For the text-containing cell, return its midpoint in [x, y] coordinate format. 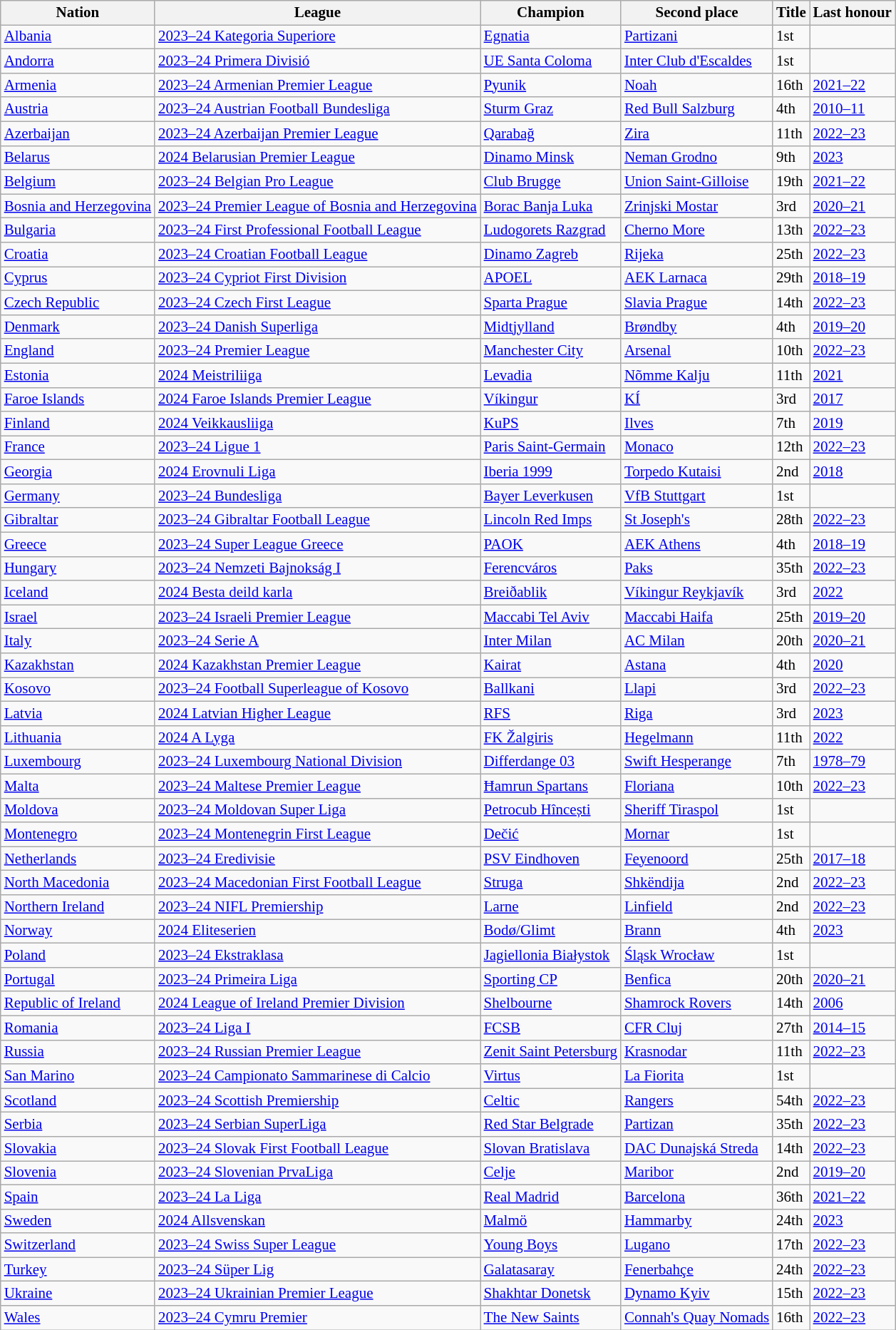
Last honour [853, 13]
2024 League of Ireland Premier Division [318, 1003]
Zrinjski Mostar [697, 206]
Śląsk Wrocław [697, 955]
29th [791, 279]
Midtjylland [550, 327]
2023–24 Primera Divisió [318, 61]
Club Brugge [550, 182]
Malmö [550, 1221]
Kazakhstan [78, 665]
Iberia 1999 [550, 472]
Malta [78, 786]
Qarabağ [550, 133]
Víkingur [550, 399]
2023–24 Danish Superliga [318, 327]
Sheriff Tiraspol [697, 810]
PSV Eindhoven [550, 859]
Faroe Islands [78, 399]
Sturm Graz [550, 109]
2023–24 First Professional Football League [318, 230]
2024 Besta deild karla [318, 593]
Celje [550, 1173]
KuPS [550, 424]
Lincoln Red Imps [550, 520]
AEK Athens [697, 544]
Norway [78, 931]
Hegelmann [697, 737]
Ilves [697, 424]
2023–24 Football Superleague of Kosovo [318, 690]
Dynamo Kyiv [697, 1294]
2023–24 Ekstraklasa [318, 955]
Mornar [697, 834]
Virtus [550, 1076]
Slovakia [78, 1149]
2024 Eliteserien [318, 931]
Spain [78, 1197]
Petrocub Hîncești [550, 810]
Dečić [550, 834]
Denmark [78, 327]
Iceland [78, 593]
Union Saint-Gilloise [697, 182]
2023–24 Cypriot First Division [318, 279]
KÍ [697, 399]
Pyunik [550, 85]
Northern Ireland [78, 907]
Neman Grodno [697, 158]
Breiðablik [550, 593]
Krasnodar [697, 1052]
Serbia [78, 1125]
Armenia [78, 85]
League [318, 13]
Larne [550, 907]
Hammarby [697, 1221]
Switzerland [78, 1245]
Levadia [550, 375]
2024 Meistriliiga [318, 375]
2023–24 Kategoria Superiore [318, 37]
Nõmme Kalju [697, 375]
2023–24 Primeira Liga [318, 979]
Andorra [78, 61]
Portugal [78, 979]
AC Milan [697, 641]
9th [791, 158]
2023–24 Israeli Premier League [318, 617]
27th [791, 1028]
36th [791, 1197]
Inter Club d'Escaldes [697, 61]
North Macedonia [78, 883]
Borac Banja Luka [550, 206]
2023–24 La Liga [318, 1197]
2023–24 Czech First League [318, 302]
Red Bull Salzburg [697, 109]
2017 [853, 399]
PAOK [550, 544]
Partizan [697, 1125]
2019 [853, 424]
Belgium [78, 182]
Celtic [550, 1100]
2023–24 Premier League [318, 351]
Monaco [697, 448]
Brann [697, 931]
2023–24 Macedonian First Football League [318, 883]
Lugano [697, 1245]
Gibraltar [78, 520]
Jagiellonia Białystok [550, 955]
2023–24 Scottish Premiership [318, 1100]
Torpedo Kutaisi [697, 472]
Israel [78, 617]
Differdange 03 [550, 762]
Rijeka [697, 255]
Turkey [78, 1269]
Ukraine [78, 1294]
Cyprus [78, 279]
2024 Latvian Higher League [318, 714]
2023–24 Croatian Football League [318, 255]
Ballkani [550, 690]
Shamrock Rovers [697, 1003]
La Fiorita [697, 1076]
2014–15 [853, 1028]
2023–24 Super League Greece [318, 544]
RFS [550, 714]
FK Žalgiris [550, 737]
Paris Saint-Germain [550, 448]
Barcelona [697, 1197]
Champion [550, 13]
Sporting CP [550, 979]
Partizani [697, 37]
Struga [550, 883]
Moldova [78, 810]
2023–24 Maltese Premier League [318, 786]
Ħamrun Spartans [550, 786]
2021 [853, 375]
Maribor [697, 1173]
Germany [78, 496]
2010–11 [853, 109]
The New Saints [550, 1318]
Ludogorets Razgrad [550, 230]
2017–18 [853, 859]
Greece [78, 544]
Albania [78, 37]
Sweden [78, 1221]
Republic of Ireland [78, 1003]
Cherno More [697, 230]
Ferencváros [550, 568]
2023–24 Armenian Premier League [318, 85]
2023–24 Eredivisie [318, 859]
2020 [853, 665]
2024 Allsvenskan [318, 1221]
2006 [853, 1003]
Slavia Prague [697, 302]
FCSB [550, 1028]
Young Boys [550, 1245]
Kosovo [78, 690]
Slovan Bratislava [550, 1149]
2023–24 Luxembourg National Division [318, 762]
2018 [853, 472]
Montenegro [78, 834]
2023–24 Cymru Premier [318, 1318]
Fenerbahçe [697, 1269]
12th [791, 448]
2023–24 Premier League of Bosnia and Herzegovina [318, 206]
Floriana [697, 786]
Kairat [550, 665]
28th [791, 520]
Hungary [78, 568]
England [78, 351]
2023–24 Russian Premier League [318, 1052]
2024 Veikkausliiga [318, 424]
2023–24 Campionato Sammarinese di Calcio [318, 1076]
2023–24 Süper Lig [318, 1269]
Zira [697, 133]
2023–24 Montenegrin First League [318, 834]
Zenit Saint Petersburg [550, 1052]
2023–24 Slovak First Football League [318, 1149]
Connah's Quay Nomads [697, 1318]
2023–24 NIFL Premiership [318, 907]
Romania [78, 1028]
2023–24 Liga I [318, 1028]
1978–79 [853, 762]
Brøndby [697, 327]
Linfield [697, 907]
Latvia [78, 714]
54th [791, 1100]
2023–24 Ukrainian Premier League [318, 1294]
Red Star Belgrade [550, 1125]
France [78, 448]
2024 Kazakhstan Premier League [318, 665]
2023–24 Bundesliga [318, 496]
Title [791, 13]
2023–24 Slovenian PrvaLiga [318, 1173]
Benfica [697, 979]
San Marino [78, 1076]
2023–24 Gibraltar Football League [318, 520]
2023–24 Ligue 1 [318, 448]
Bayer Leverkusen [550, 496]
Egnatia [550, 37]
Maccabi Tel Aviv [550, 617]
Shelbourne [550, 1003]
Maccabi Haifa [697, 617]
2023–24 Moldovan Super Liga [318, 810]
Noah [697, 85]
13th [791, 230]
Paks [697, 568]
Czech Republic [78, 302]
2024 Faroe Islands Premier League [318, 399]
2023–24 Belgian Pro League [318, 182]
Riga [697, 714]
2023–24 Austrian Football Bundesliga [318, 109]
Lithuania [78, 737]
Real Madrid [550, 1197]
19th [791, 182]
Croatia [78, 255]
AEK Larnaca [697, 279]
Dinamo Minsk [550, 158]
Bosnia and Herzegovina [78, 206]
Poland [78, 955]
2023–24 Azerbaijan Premier League [318, 133]
2023–24 Serbian SuperLiga [318, 1125]
CFR Cluj [697, 1028]
VfB Stuttgart [697, 496]
Italy [78, 641]
Llapi [697, 690]
Luxembourg [78, 762]
2024 Erovnuli Liga [318, 472]
Bulgaria [78, 230]
Netherlands [78, 859]
Bodø/Glimt [550, 931]
2023–24 Swiss Super League [318, 1245]
Belarus [78, 158]
Second place [697, 13]
Russia [78, 1052]
APOEL [550, 279]
15th [791, 1294]
Azerbaijan [78, 133]
17th [791, 1245]
Inter Milan [550, 641]
Arsenal [697, 351]
2023–24 Serie A [318, 641]
Feyenoord [697, 859]
DAC Dunajská Streda [697, 1149]
St Joseph's [697, 520]
Shakhtar Donetsk [550, 1294]
2024 A Lyga [318, 737]
UE Santa Coloma [550, 61]
Galatasaray [550, 1269]
Estonia [78, 375]
2024 Belarusian Premier League [318, 158]
Finland [78, 424]
Scotland [78, 1100]
Georgia [78, 472]
Manchester City [550, 351]
Austria [78, 109]
Slovenia [78, 1173]
Astana [697, 665]
Víkingur Reykjavík [697, 593]
Nation [78, 13]
Sparta Prague [550, 302]
Swift Hesperange [697, 762]
Wales [78, 1318]
Rangers [697, 1100]
Shkëndija [697, 883]
Dinamo Zagreb [550, 255]
2023–24 Nemzeti Bajnokság I [318, 568]
